For the text-containing cell, return its midpoint in [X, Y] coordinate format. 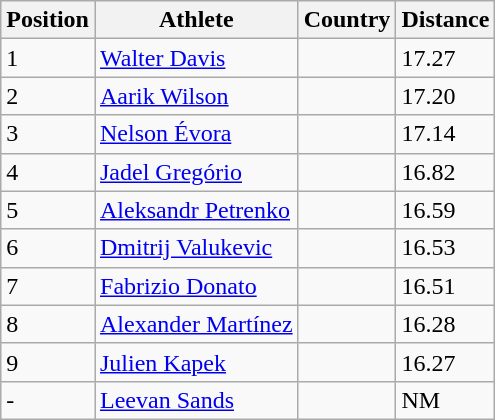
16.59 [446, 210]
Walter Davis [196, 58]
16.27 [446, 362]
7 [48, 286]
16.51 [446, 286]
Dmitrij Valukevic [196, 248]
Country [347, 20]
NM [446, 400]
9 [48, 362]
8 [48, 324]
4 [48, 172]
Distance [446, 20]
Fabrizio Donato [196, 286]
Aarik Wilson [196, 96]
Aleksandr Petrenko [196, 210]
Nelson Évora [196, 134]
3 [48, 134]
Athlete [196, 20]
Jadel Gregório [196, 172]
17.20 [446, 96]
2 [48, 96]
Leevan Sands [196, 400]
16.28 [446, 324]
16.82 [446, 172]
17.27 [446, 58]
16.53 [446, 248]
Position [48, 20]
5 [48, 210]
1 [48, 58]
Alexander Martínez [196, 324]
Julien Kapek [196, 362]
- [48, 400]
17.14 [446, 134]
6 [48, 248]
